For the text-containing cell, return its midpoint in [x, y] coordinate format. 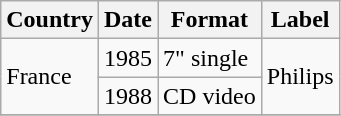
Philips [300, 77]
7" single [210, 58]
Date [128, 20]
Format [210, 20]
1988 [128, 96]
CD video [210, 96]
Country [50, 20]
1985 [128, 58]
France [50, 77]
Label [300, 20]
